Return the (x, y) coordinate for the center point of the cell that contains the specified text.  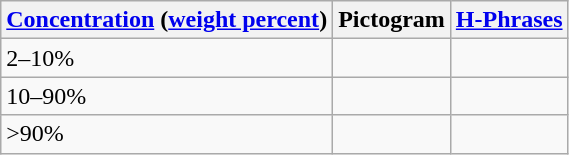
>90% (167, 134)
10–90% (167, 96)
2–10% (167, 58)
Pictogram (392, 20)
H-Phrases (509, 20)
Concentration (weight percent) (167, 20)
